Find where the given text appears and provide that cell's center as (X, Y) coordinate. 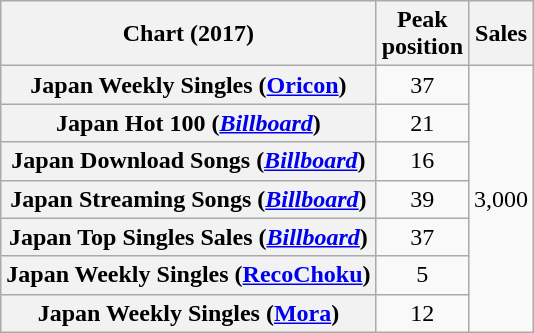
Japan Weekly Singles (RecoChoku) (188, 275)
Japan Download Songs (Billboard) (188, 161)
3,000 (502, 199)
21 (422, 123)
Japan Weekly Singles (Mora) (188, 313)
Japan Streaming Songs (Billboard) (188, 199)
Chart (2017) (188, 34)
Peakposition (422, 34)
Japan Top Singles Sales (Billboard) (188, 237)
Japan Weekly Singles (Oricon) (188, 85)
16 (422, 161)
Sales (502, 34)
Japan Hot 100 (Billboard) (188, 123)
39 (422, 199)
5 (422, 275)
12 (422, 313)
